Capture the cell that displays the provided text and extract its (x, y) central coordinate. 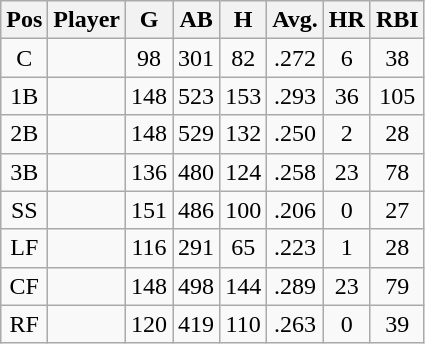
79 (397, 286)
27 (397, 210)
151 (150, 210)
2B (24, 134)
82 (244, 58)
486 (196, 210)
110 (244, 324)
Pos (24, 20)
39 (397, 324)
.250 (296, 134)
100 (244, 210)
1B (24, 96)
105 (397, 96)
498 (196, 286)
120 (150, 324)
RBI (397, 20)
Player (87, 20)
529 (196, 134)
.263 (296, 324)
3B (24, 172)
H (244, 20)
301 (196, 58)
132 (244, 134)
98 (150, 58)
6 (346, 58)
C (24, 58)
419 (196, 324)
78 (397, 172)
136 (150, 172)
SS (24, 210)
124 (244, 172)
G (150, 20)
38 (397, 58)
480 (196, 172)
CF (24, 286)
116 (150, 248)
.293 (296, 96)
291 (196, 248)
AB (196, 20)
.258 (296, 172)
144 (244, 286)
LF (24, 248)
.206 (296, 210)
153 (244, 96)
2 (346, 134)
Avg. (296, 20)
.272 (296, 58)
65 (244, 248)
523 (196, 96)
.223 (296, 248)
RF (24, 324)
36 (346, 96)
1 (346, 248)
.289 (296, 286)
HR (346, 20)
